Provide the [x, y] coordinate of the cell's center where the given text is located.  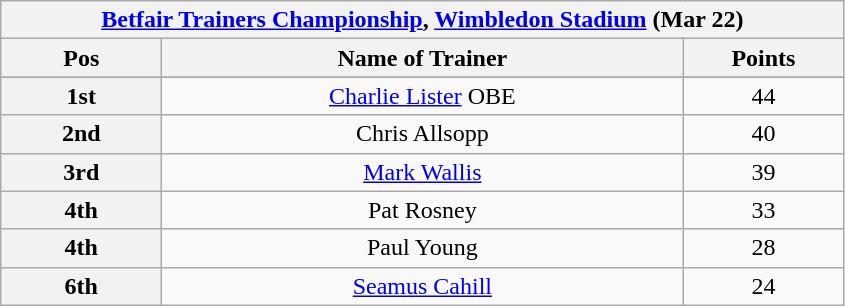
Betfair Trainers Championship, Wimbledon Stadium (Mar 22) [422, 20]
1st [82, 96]
6th [82, 286]
Pos [82, 58]
Paul Young [422, 248]
Pat Rosney [422, 210]
Name of Trainer [422, 58]
Charlie Lister OBE [422, 96]
33 [764, 210]
2nd [82, 134]
3rd [82, 172]
39 [764, 172]
28 [764, 248]
Mark Wallis [422, 172]
Seamus Cahill [422, 286]
24 [764, 286]
Points [764, 58]
44 [764, 96]
40 [764, 134]
Chris Allsopp [422, 134]
